Pinpoint the cell where the given text exists, returning its [x, y] midpoint coordinate. 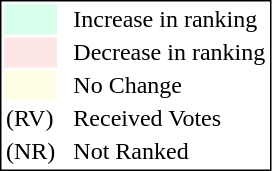
(NR) [30, 151]
Received Votes [170, 119]
No Change [170, 85]
(RV) [30, 119]
Increase in ranking [170, 19]
Decrease in ranking [170, 53]
Not Ranked [170, 151]
